Capture the cell that displays the provided text and extract its (X, Y) central coordinate. 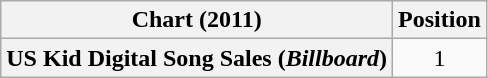
Position (440, 20)
1 (440, 58)
US Kid Digital Song Sales (Billboard) (197, 58)
Chart (2011) (197, 20)
